Determine the (X, Y) coordinate at the center of the cell enclosing the given text.  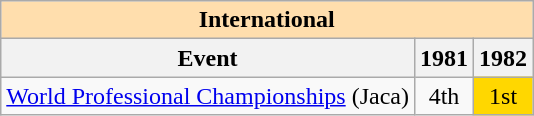
International (267, 20)
1981 (444, 58)
Event (208, 58)
1982 (504, 58)
1st (504, 96)
World Professional Championships (Jaca) (208, 96)
4th (444, 96)
